Output the [x, y] coordinate of the center of the cell containing the given text.  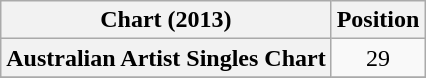
Australian Artist Singles Chart [166, 58]
29 [378, 58]
Position [378, 20]
Chart (2013) [166, 20]
